Scan for the cell matching the given text and deliver its [X, Y] coordinate at center. 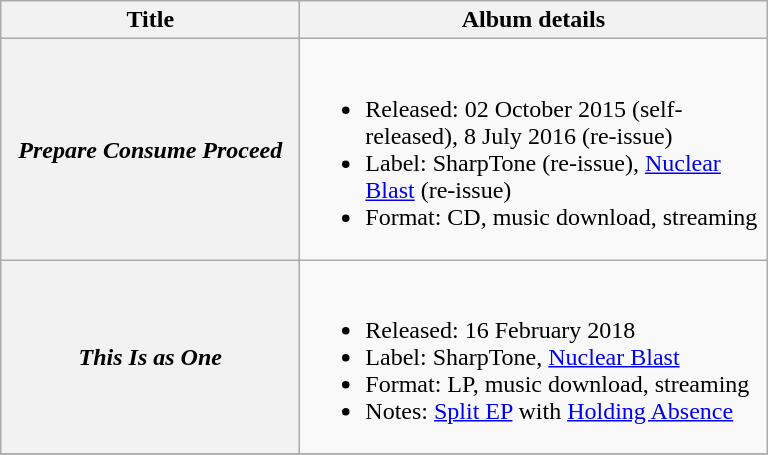
This Is as One [150, 357]
Prepare Consume Proceed [150, 150]
Album details [534, 20]
Released: 16 February 2018Label: SharpTone, Nuclear BlastFormat: LP, music download, streamingNotes: Split EP with Holding Absence [534, 357]
Title [150, 20]
